Return [X, Y] of the center of cell containing provided text 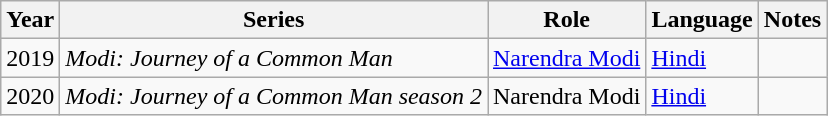
Year [30, 20]
Modi: Journey of a Common Man season 2 [274, 96]
2019 [30, 58]
Series [274, 20]
Notes [792, 20]
Role [567, 20]
Modi: Journey of a Common Man [274, 58]
2020 [30, 96]
Language [702, 20]
